Determine the [x, y] coordinate at the center of the cell enclosing the given text.  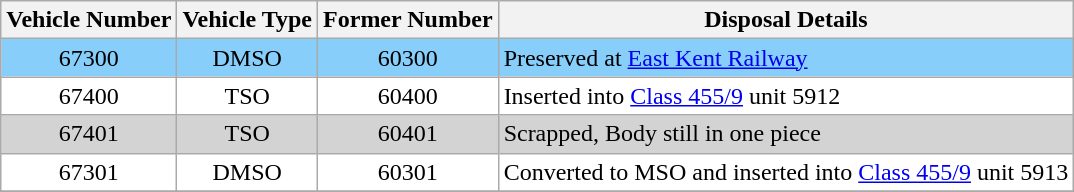
60300 [408, 58]
60400 [408, 96]
Disposal Details [786, 20]
Converted to MSO and inserted into Class 455/9 unit 5913 [786, 172]
60301 [408, 172]
Scrapped, Body still in one piece [786, 134]
Preserved at East Kent Railway [786, 58]
60401 [408, 134]
67301 [89, 172]
67300 [89, 58]
Former Number [408, 20]
67400 [89, 96]
Inserted into Class 455/9 unit 5912 [786, 96]
Vehicle Number [89, 20]
Vehicle Type [248, 20]
67401 [89, 134]
